Scan for the cell matching the given text and deliver its (x, y) coordinate at center. 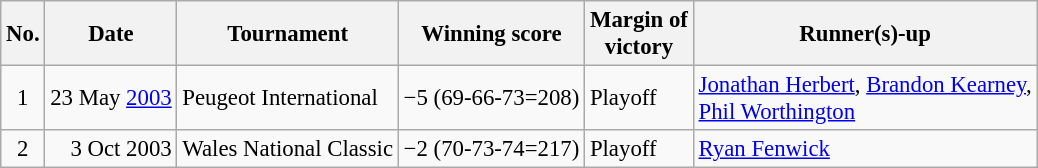
−2 (70-73-74=217) (491, 149)
Date (111, 34)
Margin ofvictory (640, 34)
23 May 2003 (111, 98)
Tournament (288, 34)
1 (23, 98)
Wales National Classic (288, 149)
Ryan Fenwick (865, 149)
Jonathan Herbert, Brandon Kearney, Phil Worthington (865, 98)
Runner(s)-up (865, 34)
3 Oct 2003 (111, 149)
Winning score (491, 34)
Peugeot International (288, 98)
−5 (69-66-73=208) (491, 98)
2 (23, 149)
No. (23, 34)
